Identify which cell holds the provided text, then report its [X, Y] central coordinate. 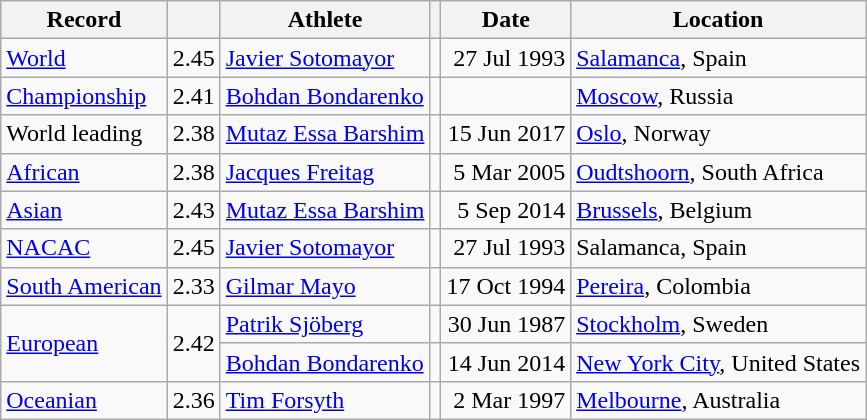
World leading [84, 134]
Oudtshoorn, South Africa [718, 172]
New York City, United States [718, 362]
African [84, 172]
Championship [84, 96]
Brussels, Belgium [718, 210]
Record [84, 20]
5 Sep 2014 [506, 210]
Pereira, Colombia [718, 286]
15 Jun 2017 [506, 134]
Date [506, 20]
Asian [84, 210]
Oslo, Norway [718, 134]
Jacques Freitag [325, 172]
2 Mar 1997 [506, 400]
17 Oct 1994 [506, 286]
2.41 [194, 96]
European [84, 343]
Melbourne, Australia [718, 400]
Gilmar Mayo [325, 286]
30 Jun 1987 [506, 324]
2.43 [194, 210]
South American [84, 286]
Oceanian [84, 400]
2.33 [194, 286]
Patrik Sjöberg [325, 324]
14 Jun 2014 [506, 362]
Moscow, Russia [718, 96]
Tim Forsyth [325, 400]
Location [718, 20]
2.42 [194, 343]
NACAC [84, 248]
5 Mar 2005 [506, 172]
World [84, 58]
2.36 [194, 400]
Athlete [325, 20]
Stockholm, Sweden [718, 324]
